Return the [X, Y] coordinate for the center point of the cell that contains the specified text.  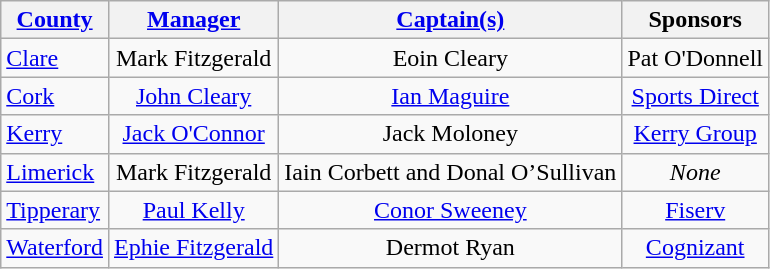
Waterford [55, 248]
None [696, 172]
Clare [55, 58]
Jack O'Connor [193, 134]
Eoin Cleary [450, 58]
Manager [193, 20]
Conor Sweeney [450, 210]
Dermot Ryan [450, 248]
Paul Kelly [193, 210]
Captain(s) [450, 20]
Pat O'Donnell [696, 58]
Iain Corbett and Donal O’Sullivan [450, 172]
Cognizant [696, 248]
Fiserv [696, 210]
Ephie Fitzgerald [193, 248]
Cork [55, 96]
Ian Maguire [450, 96]
Limerick [55, 172]
Sports Direct [696, 96]
Kerry Group [696, 134]
Jack Moloney [450, 134]
Sponsors [696, 20]
County [55, 20]
John Cleary [193, 96]
Kerry [55, 134]
Tipperary [55, 210]
